Provide the [x, y] coordinate of the cell's center where the given text is located.  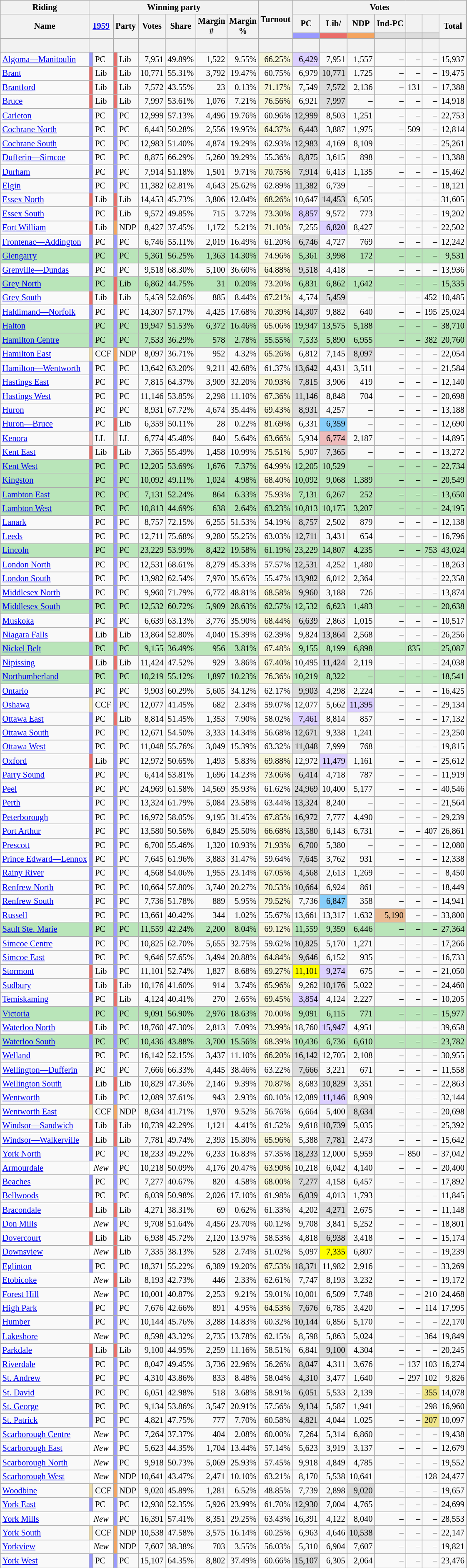
13.44% [242, 1448]
Hamilton—Wentworth [45, 368]
12,338 [453, 859]
8.68% [242, 971]
49.89% [181, 59]
Ind-PC [390, 23]
5,605 [212, 691]
19.76% [242, 115]
17,892 [453, 1182]
3.81% [242, 649]
59.62% [276, 943]
38.38% [181, 1547]
66.29% [181, 158]
5.64% [242, 438]
74.96% [276, 256]
3,188 [334, 592]
Don Mills [45, 1224]
3,615 [334, 158]
13,188 [453, 410]
High Park [45, 1308]
62.93% [276, 143]
Muskoka [45, 621]
4,718 [334, 775]
885 [212, 298]
Temiskaming [45, 999]
Glengarry [45, 256]
25,612 [453, 761]
53.81% [181, 775]
36.49% [181, 649]
51.40% [181, 143]
23 [212, 88]
16.46% [242, 326]
4,418 [334, 270]
20,245 [453, 1350]
44.35% [181, 1448]
75.93% [276, 494]
6,924 [334, 887]
407 [431, 831]
14.34% [242, 733]
1,483 [361, 607]
52.06% [181, 298]
57.56% [276, 1406]
6,847 [334, 901]
28,553 [453, 1519]
4,158 [334, 1182]
56.76% [276, 1112]
Frontenac—Addington [45, 242]
45.73% [181, 200]
Waterloo South [45, 1041]
6,785 [334, 1308]
Bruce [45, 101]
833 [212, 1378]
19,202 [453, 214]
6,233 [212, 1154]
2,813 [212, 1028]
7.70% [242, 1420]
56.26% [276, 1364]
1,121 [212, 1126]
Winning party [174, 7]
3,998 [334, 256]
Kingston [45, 480]
41.45% [181, 705]
70.00% [276, 1014]
1,076 [212, 101]
4,951 [361, 1028]
22,170 [453, 1322]
13.78% [242, 1336]
6,429 [306, 59]
Sault Ste. Marie [45, 929]
5,863 [334, 1336]
19.58% [242, 550]
19,815 [453, 747]
6,505 [361, 200]
31.45% [242, 817]
6,446 [361, 929]
11,148 [453, 1210]
4.41% [242, 1126]
2,108 [361, 1056]
42.98% [181, 1392]
St. Andrew [45, 1378]
10,485 [453, 298]
820 [212, 1182]
23,250 [453, 733]
59.07% [276, 705]
48.85% [276, 1490]
61.79% [181, 803]
Total [453, 26]
889 [212, 901]
5,538 [334, 1477]
11,845 [453, 1196]
24,195 [453, 508]
6,731 [361, 831]
8.44% [242, 298]
931 [361, 859]
861 [361, 887]
Stormont [45, 971]
73.20% [276, 284]
5,662 [334, 705]
Hastings East [45, 382]
7,777 [334, 817]
7.21% [242, 101]
16,796 [453, 537]
60.00% [276, 1435]
55.22% [181, 1266]
8,450 [453, 873]
2,863 [334, 621]
68.26% [276, 200]
Riverdale [45, 1364]
20,760 [453, 340]
60.66% [276, 1561]
6,331 [306, 424]
9,826 [453, 1378]
Middlesex South [45, 607]
29,239 [453, 817]
20,549 [453, 480]
17,132 [453, 719]
Leeds [45, 537]
5,177 [361, 789]
62.89% [276, 186]
419 [361, 382]
5.21% [242, 228]
Wentworth East [45, 1112]
654 [361, 537]
Margin% [242, 26]
Huron [45, 410]
Renfrew North [45, 887]
10,400 [334, 789]
15,462 [453, 172]
24,468 [453, 1294]
18,801 [453, 1224]
37.49% [242, 1561]
Haldimand—Norfolk [45, 312]
24,460 [453, 986]
17.10% [242, 1196]
40,546 [453, 789]
6,739 [334, 186]
64.99% [276, 466]
Grey South [45, 298]
3,420 [361, 1308]
11,558 [453, 1070]
19,657 [453, 1490]
47.30% [181, 1028]
6,820 [334, 228]
879 [361, 522]
6,841 [306, 1350]
61.98% [276, 1196]
Oxford [45, 761]
70.87% [276, 1084]
1,632 [361, 915]
6,267 [334, 494]
10,517 [453, 621]
3,806 [212, 200]
York Mills [45, 1519]
4,496 [212, 115]
71.79% [181, 592]
6,860 [361, 1435]
1,975 [361, 130]
5,190 [390, 915]
25.50% [242, 831]
Downsview [45, 1252]
528 [212, 1252]
52.15% [181, 1056]
8,351 [212, 1519]
58.05% [181, 817]
65.26% [276, 354]
38.31% [181, 1210]
Rainy River [45, 873]
Essex South [45, 214]
956 [212, 649]
59.64% [276, 859]
Oshawa [45, 705]
68.39% [276, 1041]
21,050 [453, 971]
Etobicoke [45, 1280]
Brant [45, 73]
34.12% [242, 691]
47.58% [181, 1533]
Eglinton [45, 1266]
30,955 [453, 1056]
2,471 [212, 1477]
382 [431, 340]
43,024 [453, 550]
51.45% [181, 719]
Russell [45, 915]
25,024 [453, 312]
20,638 [453, 607]
6.33% [242, 494]
22,502 [453, 228]
49.74% [181, 1140]
3,575 [212, 1533]
60.12% [276, 1224]
17,266 [453, 943]
6,772 [212, 592]
769 [361, 242]
18,541 [453, 677]
Lakeshore [45, 1336]
62.70% [181, 943]
Armourdale [45, 1168]
14.23% [242, 775]
18,449 [453, 887]
58.04% [276, 1378]
67.48% [276, 649]
1,897 [212, 677]
Lambton East [45, 494]
2,119 [361, 663]
67.05% [276, 873]
4,235 [361, 550]
4.95% [242, 1308]
Niagara Falls [45, 635]
1,557 [361, 59]
58.02% [276, 719]
3,288 [212, 1322]
1,501 [212, 172]
Hamilton Centre [45, 340]
32.20% [242, 382]
1.02% [242, 915]
29,134 [453, 705]
60.75% [276, 73]
3,854 [306, 999]
6,413 [334, 172]
6,143 [334, 831]
56.25% [181, 256]
1,642 [361, 284]
18,263 [453, 564]
42.24% [181, 929]
5,907 [306, 452]
13,874 [453, 592]
26,861 [453, 831]
6,856 [334, 1322]
3,437 [212, 1056]
3,049 [212, 747]
4,257 [334, 410]
70.39% [276, 312]
7,461 [306, 719]
4,044 [334, 1420]
9,882 [334, 312]
128 [431, 1477]
12,242 [453, 242]
9,531 [453, 256]
1,241 [361, 733]
4,040 [212, 635]
14,569 [212, 789]
1,970 [212, 1112]
Wellington—Dufferin [45, 1070]
6,736 [334, 1041]
52.80% [181, 635]
57.41% [181, 1519]
47.36% [181, 1084]
36.60% [242, 270]
5,260 [212, 158]
Sudbury [45, 986]
18,121 [453, 186]
61.70% [276, 1505]
35.90% [242, 621]
753 [431, 550]
3,207 [361, 508]
6,509 [334, 1294]
8,909 [361, 1098]
52.74% [181, 971]
446 [212, 1280]
71.17% [276, 88]
1,725 [361, 73]
68.00% [276, 1182]
6,389 [212, 1266]
69 [212, 1210]
9.55% [242, 59]
44.69% [181, 508]
3,137 [361, 1448]
79.52% [276, 901]
857 [361, 719]
4,785 [361, 1463]
52.35% [181, 1505]
13,575 [334, 326]
65.06% [276, 326]
62.81% [181, 186]
55.36% [276, 158]
76.56% [276, 101]
12,690 [453, 424]
45.72% [181, 1238]
5,097 [306, 1252]
Scarborough West [45, 1477]
Margin# [212, 26]
4,646 [334, 1533]
Dufferin—Simcoe [45, 158]
49.22% [181, 1154]
61.52% [276, 1126]
Brantford [45, 88]
57.45% [276, 1463]
2,227 [361, 999]
Prince Edward—Lennox [45, 859]
4,445 [212, 1070]
8,503 [334, 115]
32.75% [242, 943]
17,995 [453, 1308]
22,734 [453, 466]
Huron—Bruce [45, 424]
63.23% [276, 508]
Essex North [45, 200]
55.25% [242, 537]
7,255 [306, 228]
5,587 [334, 1406]
51.64% [181, 1224]
8,322 [334, 677]
33,800 [453, 915]
57.35% [276, 1154]
1,025 [361, 1420]
70.53% [276, 887]
61.62% [276, 789]
20.88% [242, 957]
40.87% [181, 1294]
57.57% [276, 564]
42.66% [181, 1308]
9.52% [242, 1112]
929 [212, 663]
10.23% [242, 677]
49.45% [181, 1364]
1,827 [212, 971]
6,831 [306, 284]
25,087 [453, 649]
Renfrew South [45, 901]
Scarborough Centre [45, 1435]
0.22% [242, 424]
3,477 [334, 1378]
1,161 [361, 761]
St. George [45, 1406]
20.27% [242, 887]
3.68% [242, 1392]
22,054 [453, 354]
207 [431, 1420]
2,146 [212, 1084]
56.03% [276, 1547]
787 [361, 775]
71.10% [276, 228]
42.73% [181, 1280]
Hamilton East [45, 354]
8,240 [334, 803]
64.53% [276, 1308]
25.62% [242, 186]
4,674 [212, 410]
1959 [101, 26]
28 [212, 424]
York East [45, 1505]
Elgin [45, 186]
3,906 [334, 382]
2,916 [361, 1266]
5,069 [212, 1463]
777 [212, 1420]
Parkdale [45, 1350]
14,941 [453, 901]
2,136 [361, 88]
31,605 [453, 200]
10,529 [334, 466]
18.63% [242, 1014]
358 [361, 901]
12,814 [453, 130]
Victoria [45, 1014]
2,473 [361, 1140]
675 [361, 971]
4,425 [212, 312]
26,256 [453, 635]
6,963 [306, 1533]
Windsor—Sandwich [45, 1126]
13,650 [453, 494]
50.65% [181, 761]
4,818 [306, 1238]
75.68% [181, 537]
4,202 [306, 1210]
640 [361, 312]
Humber [45, 1322]
42.29% [181, 1126]
864 [212, 494]
19,239 [453, 1252]
Nickel Belt [45, 649]
252 [361, 494]
6,457 [361, 1182]
60.10% [276, 1098]
19,438 [453, 1435]
38.46% [242, 1070]
14,078 [453, 1392]
943 [212, 1098]
4,013 [334, 1196]
53.61% [181, 101]
1,458 [212, 452]
4,176 [212, 1168]
102 [431, 1378]
14.30% [242, 256]
835 [414, 649]
3,792 [212, 73]
5,890 [334, 340]
1,015 [361, 621]
850 [414, 1154]
0.62% [242, 1210]
Scarborough East [45, 1448]
6,152 [334, 957]
60.25% [276, 1533]
York South [45, 1533]
768 [361, 747]
2,502 [334, 522]
75.51% [276, 452]
61.19% [276, 550]
33,269 [453, 1266]
49.85% [181, 214]
Bellwoods [45, 1196]
6,979 [306, 73]
43.47% [181, 1477]
Waterloo North [45, 1028]
60.96% [276, 115]
6,921 [306, 101]
3,776 [212, 621]
3,736 [212, 1364]
15.30% [242, 1140]
66.20% [276, 1056]
6,849 [212, 831]
31.47% [242, 859]
63.03% [276, 537]
2.78% [242, 340]
47.75% [181, 1420]
11,395 [361, 705]
59.01% [276, 1294]
54.50% [181, 733]
15,174 [453, 1238]
23.14% [242, 873]
55.67% [276, 915]
69.45% [276, 999]
Name [45, 26]
64.35% [181, 1561]
Grenville—Dundas [45, 270]
8,109 [361, 143]
60.58% [276, 1420]
Wellington South [45, 1084]
48.81% [242, 592]
16,960 [453, 1406]
1,640 [361, 1378]
36.29% [181, 340]
York North [45, 1154]
715 [212, 214]
Algoma—Manitoulin [45, 59]
62.54% [181, 579]
4.58% [242, 1182]
61.20% [276, 242]
210 [431, 1294]
10.10% [242, 1477]
55.46% [181, 845]
6,807 [361, 1252]
4,169 [334, 143]
Perth [45, 803]
10,175 [334, 508]
44.95% [181, 1350]
9.39% [242, 1084]
5,533 [334, 1392]
2,364 [361, 579]
70.93% [276, 382]
63.90% [276, 1168]
172 [361, 256]
638 [212, 508]
23,476 [453, 1561]
55.47% [276, 579]
73.99% [276, 1028]
2,139 [361, 1392]
9,618 [306, 1126]
25,392 [453, 1126]
23.99% [242, 1505]
1,353 [212, 719]
Grey North [45, 284]
16,733 [453, 957]
19.29% [242, 143]
9,338 [334, 733]
20,400 [453, 1168]
45.33% [242, 564]
55.31% [181, 73]
39,658 [453, 1028]
81.69% [276, 424]
45.48% [181, 438]
6,115 [334, 1014]
3,919 [334, 1448]
Yorkview [45, 1547]
50.28% [181, 130]
London South [45, 579]
5,380 [334, 845]
6,623 [334, 607]
Kent West [45, 466]
35.93% [242, 789]
76.36% [276, 677]
4,252 [334, 564]
3,547 [212, 1406]
3,740 [212, 887]
9,195 [212, 817]
31 [212, 284]
68.30% [181, 270]
1,522 [212, 59]
Beaches [45, 1182]
13,317 [334, 915]
25,261 [453, 143]
1,389 [361, 480]
4,140 [361, 1168]
11.16% [242, 1350]
37.45% [181, 228]
3,232 [361, 1280]
22,753 [453, 115]
35.44% [242, 410]
3.74% [242, 986]
1,024 [212, 480]
Scarborough North [45, 1463]
22.96% [242, 1364]
17,388 [453, 88]
16,425 [453, 691]
6,955 [361, 340]
270 [212, 999]
19,475 [453, 73]
0.13% [242, 88]
671 [361, 1070]
72.15% [181, 522]
13,272 [453, 452]
5,655 [212, 943]
57.80% [181, 887]
57.17% [181, 312]
6,664 [306, 1112]
344 [212, 915]
Bracondale [45, 1210]
19,849 [453, 1336]
3,700 [212, 1041]
6,812 [306, 354]
51.78% [181, 901]
62.57% [276, 607]
298 [431, 1406]
1,251 [361, 115]
York West [45, 1561]
66.25% [276, 59]
12,140 [453, 382]
404 [212, 1435]
4,298 [334, 691]
2,675 [361, 1210]
37.61% [181, 1098]
Turnout [276, 19]
14,918 [453, 101]
23,782 [453, 1041]
St. David [45, 1392]
19,172 [453, 1280]
2,613 [334, 873]
8,040 [361, 1519]
3,676 [361, 1364]
50.11% [181, 424]
58.51% [276, 1350]
50.56% [181, 831]
Riding [45, 7]
69.43% [276, 410]
7.09% [242, 1028]
1,135 [361, 172]
4,490 [361, 817]
16.83% [242, 1154]
49.11% [181, 480]
4,874 [212, 143]
67.21% [276, 298]
1,704 [212, 1448]
2,298 [212, 396]
2,187 [361, 438]
43.32% [181, 1336]
68.58% [276, 592]
56.68% [276, 733]
2.74% [242, 1252]
3.86% [242, 663]
7,145 [334, 354]
12,705 [334, 1056]
5,252 [361, 1224]
1,172 [212, 228]
Kent East [45, 452]
57.65% [181, 957]
726 [361, 592]
3,511 [361, 368]
61.37% [276, 368]
10.93% [242, 845]
Cochrane South [45, 143]
5.95% [242, 901]
63.43% [276, 1519]
69.88% [276, 761]
41.71% [181, 1112]
1,793 [361, 1196]
1,955 [212, 873]
St. Patrick [45, 1420]
9.21% [242, 1294]
13,936 [453, 270]
11,479 [334, 761]
37.37% [181, 1435]
9,280 [212, 537]
11,982 [334, 1266]
6,012 [334, 579]
23.58% [242, 803]
Share [181, 26]
67.72% [181, 410]
32,144 [453, 1098]
840 [212, 438]
4,727 [334, 242]
58.91% [276, 1392]
6,898 [361, 649]
39.29% [242, 158]
14.83% [242, 1322]
4,849 [334, 1463]
3,494 [212, 957]
25.93% [242, 1463]
5,934 [306, 438]
3,883 [212, 859]
2,120 [212, 1238]
5,022 [361, 986]
9,824 [306, 635]
19,821 [453, 1547]
38.13% [181, 1252]
73.06% [276, 775]
16,274 [453, 1364]
Windsor—Walkerville [45, 1140]
41.60% [181, 986]
9.71% [242, 172]
55.55% [276, 340]
47.52% [181, 663]
43.88% [181, 1041]
2.34% [242, 705]
6,255 [212, 522]
6,610 [361, 1041]
57.14% [276, 1448]
Lanark [45, 522]
54.06% [181, 873]
5,035 [361, 1126]
1,941 [361, 1406]
914 [212, 986]
45.89% [181, 1490]
7,748 [361, 1294]
Ottawa East [45, 719]
40.42% [181, 915]
7,970 [212, 579]
703 [212, 1547]
8.48% [242, 1378]
103 [431, 1364]
66.33% [181, 1070]
Dovercourt [45, 1238]
60.32% [276, 1322]
50.09% [181, 1168]
62.61% [276, 1280]
71.93% [276, 845]
137 [414, 1364]
8,199 [334, 649]
10,495 [306, 663]
Peel [45, 789]
67.53% [276, 1266]
63.22% [276, 1070]
2.65% [242, 999]
67.85% [276, 817]
62.15% [276, 1336]
Ottawa West [45, 747]
50.73% [181, 1463]
Party [126, 26]
1,493 [212, 761]
52.24% [181, 494]
60.29% [181, 691]
61.96% [181, 859]
63.66% [276, 438]
8,422 [212, 550]
4,304 [361, 1350]
13,388 [453, 158]
4,643 [212, 186]
56.90% [181, 1014]
2,026 [212, 1196]
55.11% [181, 242]
3.72% [242, 214]
7,739 [306, 1490]
Peterborough [45, 817]
22,358 [453, 579]
4,311 [334, 1364]
5,100 [212, 270]
15,947 [334, 1028]
16.49% [242, 242]
63.20% [181, 368]
2,200 [212, 929]
20.47% [242, 1168]
10,647 [306, 200]
1,269 [361, 873]
509 [414, 130]
53.69% [181, 466]
704 [361, 396]
578 [212, 340]
68.44% [276, 621]
952 [212, 354]
55.76% [181, 747]
4,574 [306, 298]
63.13% [181, 621]
19.47% [242, 73]
5,024 [361, 1336]
297 [414, 1378]
2.33% [242, 1280]
1,271 [361, 943]
11,919 [453, 775]
6,904 [334, 1547]
355 [431, 1392]
114 [431, 1308]
7.37% [242, 466]
131 [414, 88]
24,477 [453, 1477]
23.70% [242, 1224]
6.52% [242, 1490]
7,999 [334, 747]
63.44% [276, 803]
773 [361, 214]
40.41% [181, 999]
2.64% [242, 508]
2,253 [212, 1294]
3.55% [242, 1547]
4.98% [242, 480]
13.97% [242, 1238]
73.30% [276, 214]
Forest Hill [45, 1294]
24,038 [453, 663]
452 [431, 298]
4,431 [334, 368]
Durham [45, 172]
51.18% [181, 172]
21,564 [453, 803]
Wentworth [45, 1098]
6,305 [334, 1561]
1,320 [212, 845]
1,480 [361, 564]
54.19% [276, 522]
3,221 [334, 1070]
Prescott [45, 845]
58.53% [276, 1238]
9,068 [334, 480]
68.61% [181, 564]
8,857 [306, 214]
4,765 [361, 1505]
Ontario [45, 691]
38,710 [453, 326]
12,000 [334, 1154]
57.13% [181, 115]
8,279 [212, 564]
Simcoe Centre [45, 943]
195 [431, 312]
43.55% [181, 88]
9,274 [334, 971]
Ottawa South [45, 733]
15,977 [453, 1014]
3,841 [334, 1224]
70.75% [276, 172]
935 [361, 957]
4,456 [212, 1224]
Simcoe East [45, 957]
5,400 [334, 1112]
45.76% [181, 1322]
19,552 [453, 1463]
7.90% [242, 719]
364 [431, 1336]
9,262 [306, 986]
12,138 [453, 522]
Northumberland [45, 677]
2,556 [212, 130]
69.12% [276, 929]
53.86% [181, 1406]
16.14% [242, 1533]
12,080 [453, 845]
1,281 [212, 1490]
Woodbine [45, 1490]
61.58% [181, 789]
5,926 [212, 1505]
6,042 [334, 1168]
10,097 [453, 1420]
62.17% [276, 691]
55.49% [181, 452]
68.40% [276, 480]
Carleton [45, 115]
891 [212, 1308]
29.25% [242, 1519]
51.02% [276, 1252]
8.04% [242, 929]
63.32% [276, 747]
61.33% [276, 1210]
43.86% [181, 1378]
8,802 [212, 1561]
Hastings West [45, 396]
Lincoln [45, 550]
5,310 [306, 1547]
37,042 [453, 1154]
518 [212, 1392]
24,699 [453, 1505]
8,170 [306, 1477]
1,363 [212, 256]
14,807 [334, 550]
9,211 [212, 368]
5,388 [306, 1140]
3,909 [212, 382]
8,848 [334, 396]
40.67% [181, 1182]
14,895 [453, 438]
3,431 [334, 537]
67.36% [276, 396]
64.88% [276, 270]
12,679 [453, 1448]
Parry Sound [45, 775]
53.85% [181, 396]
2,976 [212, 1014]
5,959 [361, 1154]
0.20% [242, 284]
Nipissing [45, 663]
8,683 [306, 1084]
Kenora [45, 438]
London North [45, 564]
2,019 [212, 242]
5,909 [212, 607]
17.68% [242, 312]
1,696 [212, 775]
10.99% [242, 452]
2,259 [212, 1350]
4,122 [334, 1519]
3,762 [334, 859]
22,863 [453, 1084]
1,676 [212, 466]
55.12% [181, 677]
27,364 [453, 929]
Cochrane North [45, 130]
5.83% [242, 761]
Halton [45, 326]
20.91% [242, 1406]
Port Arthur [45, 831]
Fort William [45, 228]
4.32% [242, 354]
3,418 [361, 1238]
50.98% [181, 1196]
3,333 [212, 733]
42.68% [242, 368]
682 [212, 705]
2,064 [361, 1561]
2,735 [212, 1336]
36.71% [181, 354]
21,584 [453, 368]
5,314 [334, 1435]
898 [361, 158]
6,372 [212, 326]
19.20% [242, 1266]
2.08% [242, 1435]
63.21% [276, 1477]
44.75% [181, 284]
7,549 [306, 88]
7,004 [334, 1505]
Lib/ [334, 23]
15,335 [453, 284]
12.04% [242, 200]
2.93% [242, 1098]
Middlesex North [45, 592]
Lambton West [45, 508]
2,568 [361, 635]
28.63% [242, 607]
5,188 [361, 326]
19.95% [242, 130]
62.39% [276, 635]
66.68% [276, 831]
2,224 [361, 691]
60.72% [181, 607]
3,351 [361, 1084]
64.84% [276, 957]
2,393 [212, 1140]
53.99% [181, 550]
Welland [45, 1056]
15,937 [453, 59]
7,747 [306, 1280]
771 [361, 1014]
69.27% [276, 971]
22,147 [453, 1533]
67.40% [276, 663]
9,359 [334, 929]
10,205 [453, 999]
15.56% [242, 1041]
5,084 [212, 803]
3,887 [334, 130]
35.65% [242, 579]
15,642 [453, 1140]
2,898 [334, 1490]
